Locate the cell with the specified text and output its [X, Y] center coordinate. 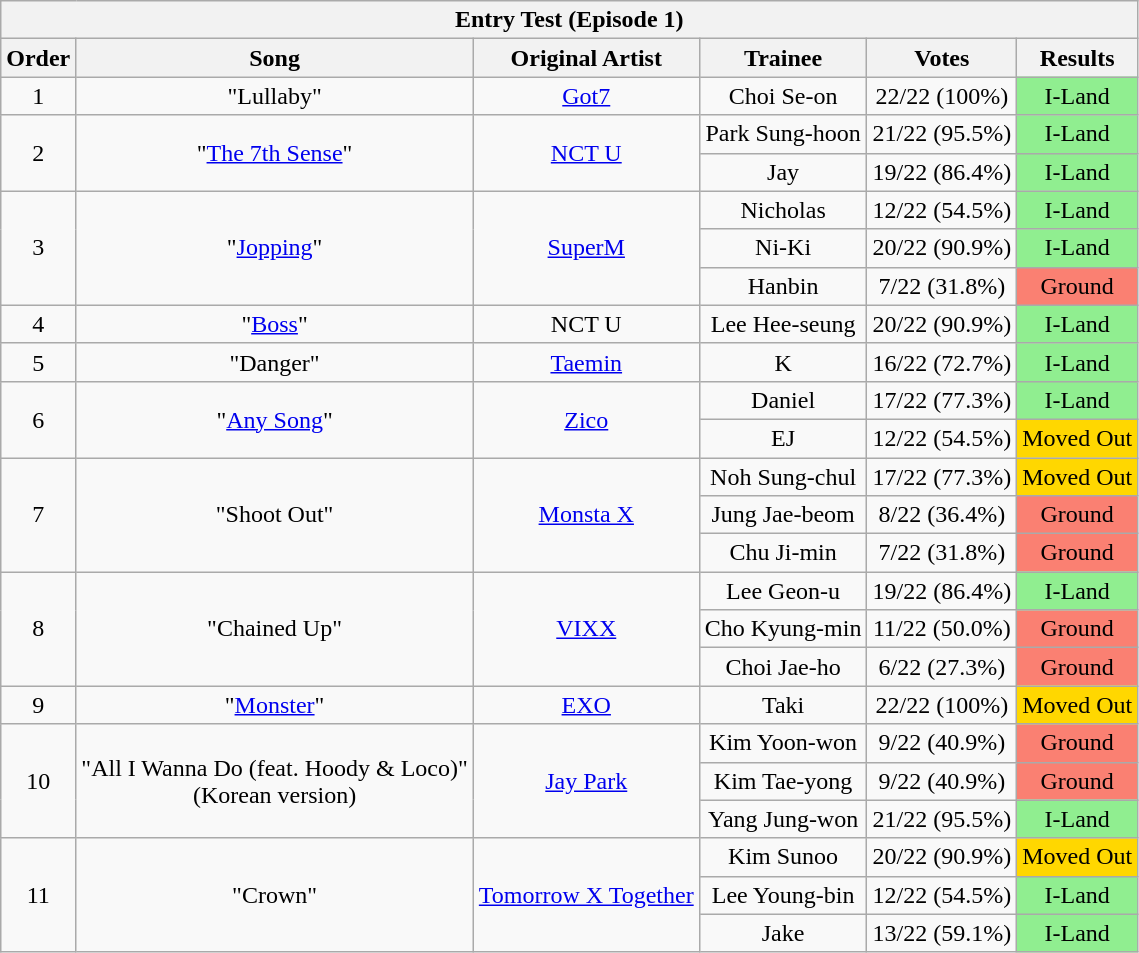
Zico [586, 419]
K [783, 362]
"Shoot Out" [275, 515]
"Monster" [275, 705]
"Jopping" [275, 248]
6/22 (27.3%) [942, 667]
Nicholas [783, 210]
4 [38, 324]
Lee Geon-u [783, 591]
"All I Wanna Do (feat. Hoody & Loco)"(Korean version) [275, 781]
16/22 (72.7%) [942, 362]
Tomorrow X Together [586, 895]
"Lullaby" [275, 96]
Jake [783, 933]
Results [1078, 58]
Taemin [586, 362]
Got7 [586, 96]
Ni-Ki [783, 248]
VIXX [586, 629]
Monsta X [586, 515]
Jay Park [586, 781]
Trainee [783, 58]
10 [38, 781]
11/22 (50.0%) [942, 629]
Chu Ji-min [783, 553]
Order [38, 58]
Song [275, 58]
"Danger" [275, 362]
"Any Song" [275, 419]
1 [38, 96]
Kim Tae-yong [783, 781]
Original Artist [586, 58]
5 [38, 362]
Hanbin [783, 286]
"Chained Up" [275, 629]
"The 7th Sense" [275, 153]
Choi Se-on [783, 96]
7 [38, 515]
Votes [942, 58]
Jay [783, 172]
Lee Hee-seung [783, 324]
Choi Jae-ho [783, 667]
EXO [586, 705]
Daniel [783, 400]
"Boss" [275, 324]
Kim Sunoo [783, 857]
Cho Kyung-min [783, 629]
6 [38, 419]
8/22 (36.4%) [942, 515]
Lee Young-bin [783, 895]
SuperM [586, 248]
3 [38, 248]
"Crown" [275, 895]
11 [38, 895]
Yang Jung-won [783, 819]
Taki [783, 705]
13/22 (59.1%) [942, 933]
EJ [783, 438]
2 [38, 153]
Noh Sung-chul [783, 477]
Jung Jae-beom [783, 515]
Entry Test (Episode 1) [570, 20]
9 [38, 705]
8 [38, 629]
Kim Yoon-won [783, 743]
Park Sung-hoon [783, 134]
